Identify which cell holds the provided text, then report its (x, y) central coordinate. 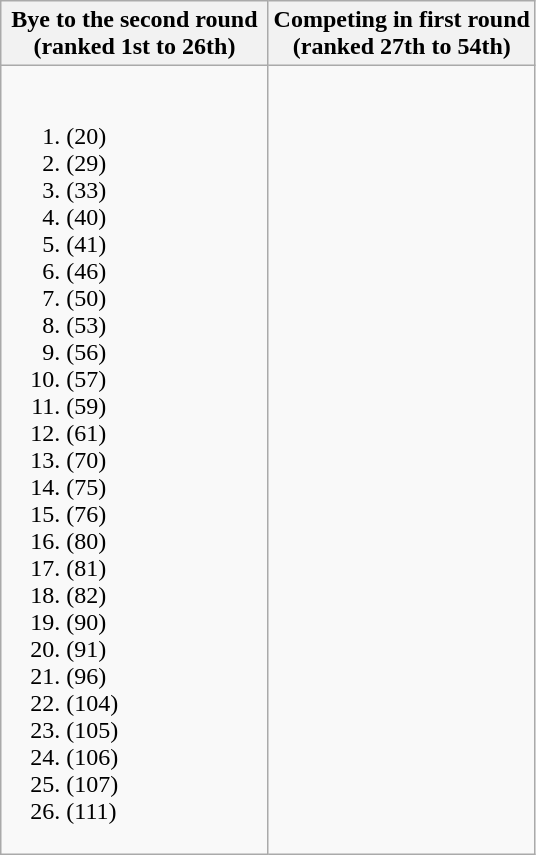
Bye to the second round(ranked 1st to 26th) (134, 34)
Competing in first round(ranked 27th to 54th) (402, 34)
(20) (29) (33) (40) (41) (46) (50) (53) (56) (57) (59) (61) (70) (75) (76) (80) (81) (82) (90) (91) (96) (104) (105) (106) (107) (111) (134, 460)
